From the cell containing the given text, extract its center point as [X, Y] coordinate. 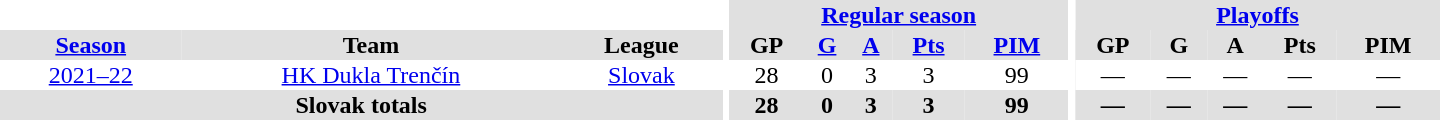
HK Dukla Trenčín [370, 75]
Regular season [899, 15]
2021–22 [90, 75]
Slovak totals [361, 105]
Playoffs [1258, 15]
Slovak [641, 75]
Season [90, 45]
League [641, 45]
Team [370, 45]
